Scan for the cell matching the given text and deliver its [X, Y] coordinate at center. 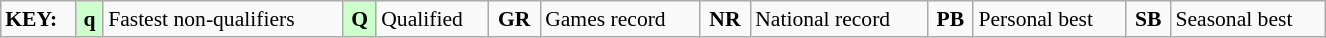
q [90, 19]
Qualified [432, 19]
KEY: [38, 19]
SB [1148, 19]
GR [514, 19]
Personal best [1049, 19]
Q [360, 19]
National record [838, 19]
Games record [620, 19]
PB [950, 19]
NR [725, 19]
Fastest non-qualifiers [223, 19]
Seasonal best [1248, 19]
